From the cell containing the given text, extract its center point as (X, Y) coordinate. 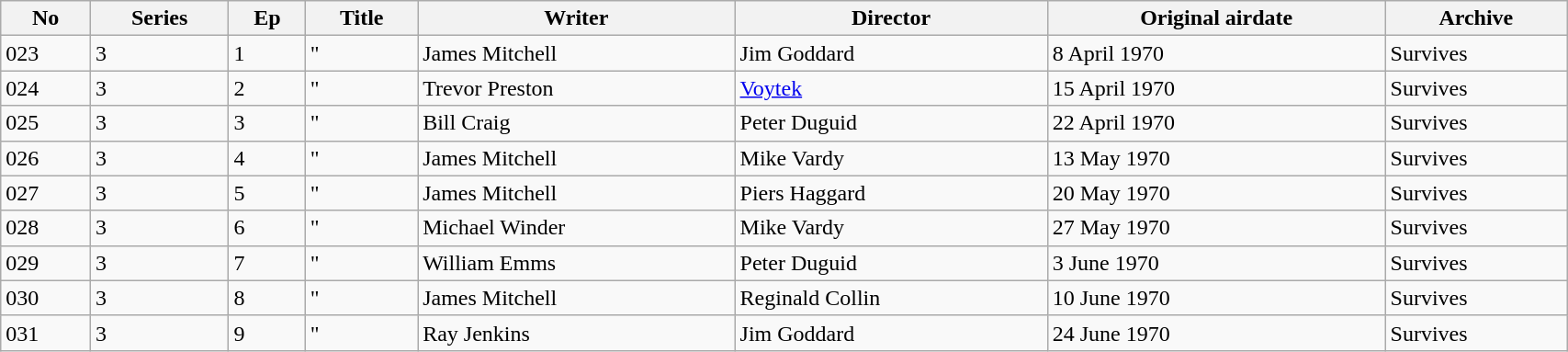
Original airdate (1216, 18)
8 (267, 298)
Ep (267, 18)
27 May 1970 (1216, 228)
9 (267, 333)
24 June 1970 (1216, 333)
Bill Craig (577, 123)
Writer (577, 18)
023 (46, 53)
Ray Jenkins (577, 333)
20 May 1970 (1216, 193)
Michael Winder (577, 228)
028 (46, 228)
2 (267, 88)
Title (362, 18)
8 April 1970 (1216, 53)
Piers Haggard (891, 193)
Archive (1476, 18)
22 April 1970 (1216, 123)
027 (46, 193)
Series (160, 18)
15 April 1970 (1216, 88)
4 (267, 158)
1 (267, 53)
031 (46, 333)
Voytek (891, 88)
Director (891, 18)
Reginald Collin (891, 298)
030 (46, 298)
Trevor Preston (577, 88)
7 (267, 263)
6 (267, 228)
3 June 1970 (1216, 263)
William Emms (577, 263)
024 (46, 88)
029 (46, 263)
10 June 1970 (1216, 298)
No (46, 18)
025 (46, 123)
13 May 1970 (1216, 158)
026 (46, 158)
5 (267, 193)
